Identify which cell holds the provided text, then report its [X, Y] central coordinate. 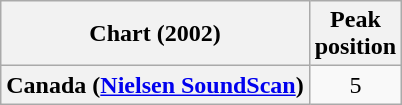
5 [355, 85]
Canada (Nielsen SoundScan) [155, 85]
Peakposition [355, 34]
Chart (2002) [155, 34]
